Determine the [X, Y] coordinate at the center of the cell enclosing the given text.  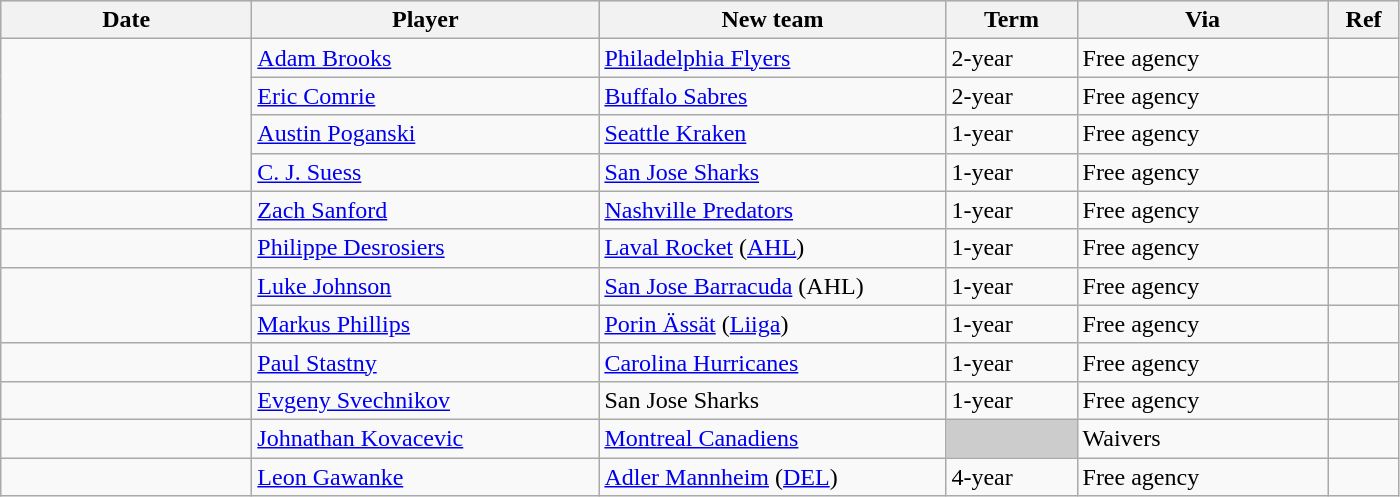
Carolina Hurricanes [772, 362]
Waivers [1202, 438]
Via [1202, 20]
Date [126, 20]
Markus Phillips [426, 324]
Montreal Canadiens [772, 438]
Adler Mannheim (DEL) [772, 477]
Leon Gawanke [426, 477]
Adam Brooks [426, 58]
Eric Comrie [426, 96]
Player [426, 20]
Seattle Kraken [772, 134]
San Jose Barracuda (AHL) [772, 286]
Luke Johnson [426, 286]
Paul Stastny [426, 362]
Nashville Predators [772, 210]
Philadelphia Flyers [772, 58]
Porin Ässät (Liiga) [772, 324]
4-year [1012, 477]
Laval Rocket (AHL) [772, 248]
Term [1012, 20]
New team [772, 20]
Philippe Desrosiers [426, 248]
Evgeny Svechnikov [426, 400]
C. J. Suess [426, 172]
Austin Poganski [426, 134]
Ref [1364, 20]
Zach Sanford [426, 210]
Buffalo Sabres [772, 96]
Johnathan Kovacevic [426, 438]
